For the text-containing cell, return its midpoint in (x, y) coordinate format. 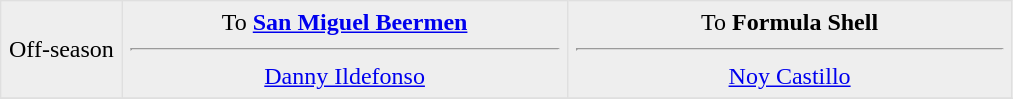
To San Miguel BeermenDanny Ildefonso (344, 50)
Off-season (62, 50)
To Formula ShellNoy Castillo (790, 50)
